Return (x, y) of the center of cell containing provided text 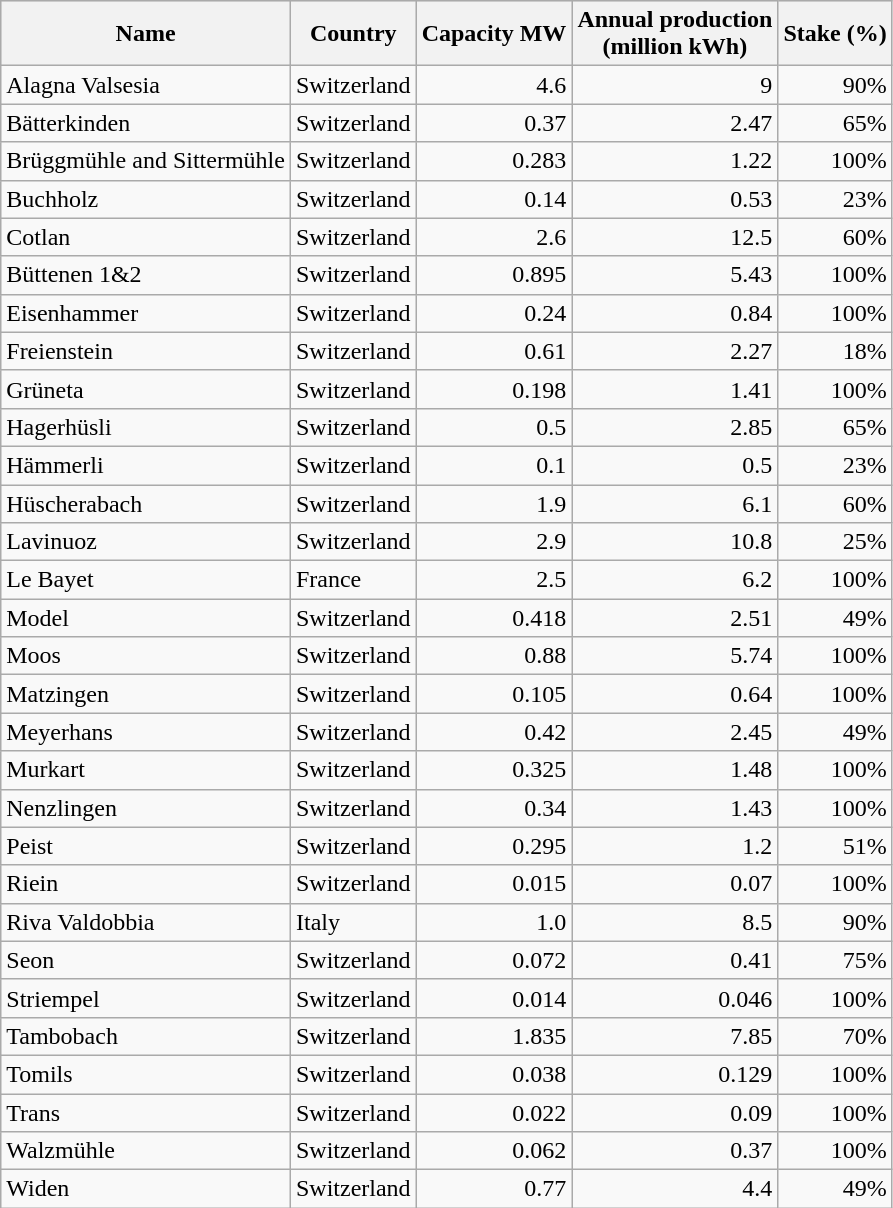
0.038 (494, 1074)
Country (353, 34)
0.77 (494, 1189)
Cotlan (146, 237)
Murkart (146, 770)
0.61 (494, 351)
1.41 (675, 389)
Hagerhüsli (146, 427)
Le Bayet (146, 580)
Hämmerli (146, 465)
1.0 (494, 922)
1.835 (494, 1036)
Alagna Valsesia (146, 85)
Nenzlingen (146, 808)
Brüggmühle and Sittermühle (146, 161)
0.295 (494, 846)
0.418 (494, 618)
Moos (146, 656)
0.062 (494, 1151)
Büttenen 1&2 (146, 275)
Meyerhans (146, 732)
Seon (146, 960)
0.014 (494, 998)
0.283 (494, 161)
0.14 (494, 199)
1.22 (675, 161)
4.4 (675, 1189)
0.07 (675, 884)
Stake (%) (835, 34)
Buchholz (146, 199)
1.43 (675, 808)
2.47 (675, 123)
0.198 (494, 389)
0.53 (675, 199)
0.022 (494, 1113)
Peist (146, 846)
2.6 (494, 237)
Capacity MW (494, 34)
25% (835, 542)
Riein (146, 884)
2.45 (675, 732)
5.74 (675, 656)
Trans (146, 1113)
Matzingen (146, 694)
Eisenhammer (146, 313)
9 (675, 85)
Grüneta (146, 389)
1.9 (494, 503)
Name (146, 34)
7.85 (675, 1036)
12.5 (675, 237)
2.85 (675, 427)
Riva Valdobbia (146, 922)
6.1 (675, 503)
0.105 (494, 694)
8.5 (675, 922)
2.27 (675, 351)
Walzmühle (146, 1151)
Striempel (146, 998)
75% (835, 960)
2.9 (494, 542)
0.325 (494, 770)
Annual production(million kWh) (675, 34)
Tomils (146, 1074)
0.895 (494, 275)
2.5 (494, 580)
Model (146, 618)
0.84 (675, 313)
0.09 (675, 1113)
Bätterkinden (146, 123)
0.34 (494, 808)
Tambobach (146, 1036)
0.64 (675, 694)
2.51 (675, 618)
1.48 (675, 770)
Freienstein (146, 351)
0.88 (494, 656)
5.43 (675, 275)
70% (835, 1036)
6.2 (675, 580)
10.8 (675, 542)
0.015 (494, 884)
0.41 (675, 960)
0.129 (675, 1074)
0.42 (494, 732)
0.046 (675, 998)
Lavinuoz (146, 542)
Italy (353, 922)
4.6 (494, 85)
18% (835, 351)
0.1 (494, 465)
France (353, 580)
Widen (146, 1189)
0.072 (494, 960)
1.2 (675, 846)
Hüscherabach (146, 503)
51% (835, 846)
0.24 (494, 313)
